Provide the [X, Y] coordinate of the cell's center where the given text is located.  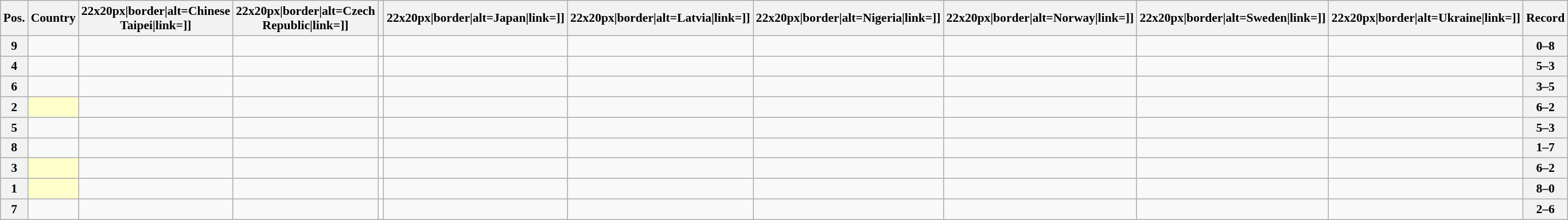
2 [14, 107]
22x20px|border|alt=Japan|link=]] [476, 18]
8 [14, 148]
22x20px|border|alt=Ukraine|link=]] [1426, 18]
22x20px|border|alt=Nigeria|link=]] [849, 18]
1 [14, 189]
0–8 [1546, 46]
4 [14, 66]
7 [14, 209]
Pos. [14, 18]
22x20px|border|alt=Chinese Taipei|link=]] [156, 18]
Record [1546, 18]
5 [14, 128]
22x20px|border|alt=Czech Republic|link=]] [305, 18]
22x20px|border|alt=Norway|link=]] [1041, 18]
2–6 [1546, 209]
22x20px|border|alt=Sweden|link=]] [1232, 18]
3 [14, 168]
3–5 [1546, 87]
Country [53, 18]
6 [14, 87]
8–0 [1546, 189]
9 [14, 46]
22x20px|border|alt=Latvia|link=]] [660, 18]
1–7 [1546, 148]
